Identify which cell holds the provided text, then report its [x, y] central coordinate. 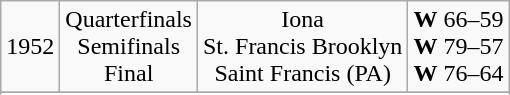
W 66–59W 79–57W 76–64 [458, 47]
Iona St. Francis Brooklyn Saint Francis (PA) [302, 47]
1952 [30, 47]
QuarterfinalsSemifinalsFinal [129, 47]
